Output the (x, y) coordinate of the center of the cell containing the given text.  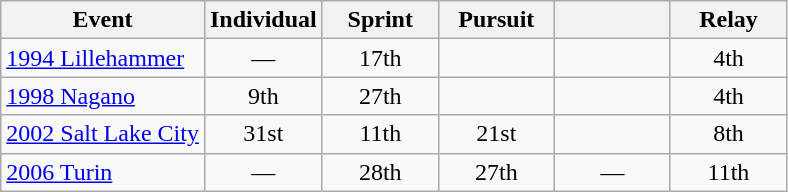
9th (263, 96)
28th (380, 172)
Individual (263, 20)
2002 Salt Lake City (103, 134)
21st (496, 134)
17th (380, 58)
1998 Nagano (103, 96)
2006 Turin (103, 172)
Relay (728, 20)
8th (728, 134)
Event (103, 20)
Sprint (380, 20)
1994 Lillehammer (103, 58)
31st (263, 134)
Pursuit (496, 20)
